Extract the (X, Y) coordinate from the center of the cell holding the provided text.  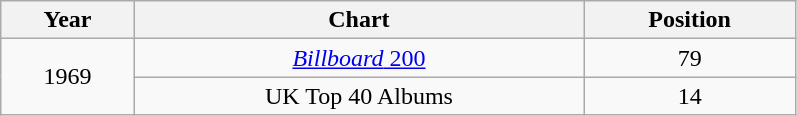
UK Top 40 Albums (359, 96)
Year (68, 20)
14 (690, 96)
79 (690, 58)
Position (690, 20)
Chart (359, 20)
1969 (68, 77)
Billboard 200 (359, 58)
